Search for the cell housing the specified text and yield its (x, y) center coordinate. 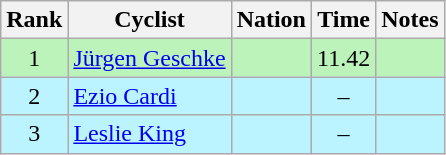
Leslie King (150, 134)
11.42 (344, 58)
Time (344, 20)
3 (34, 134)
Notes (410, 20)
Rank (34, 20)
Ezio Cardi (150, 96)
2 (34, 96)
Jürgen Geschke (150, 58)
1 (34, 58)
Cyclist (150, 20)
Nation (271, 20)
